Detect which cell encompasses the target text, then output its [x, y] center coordinate. 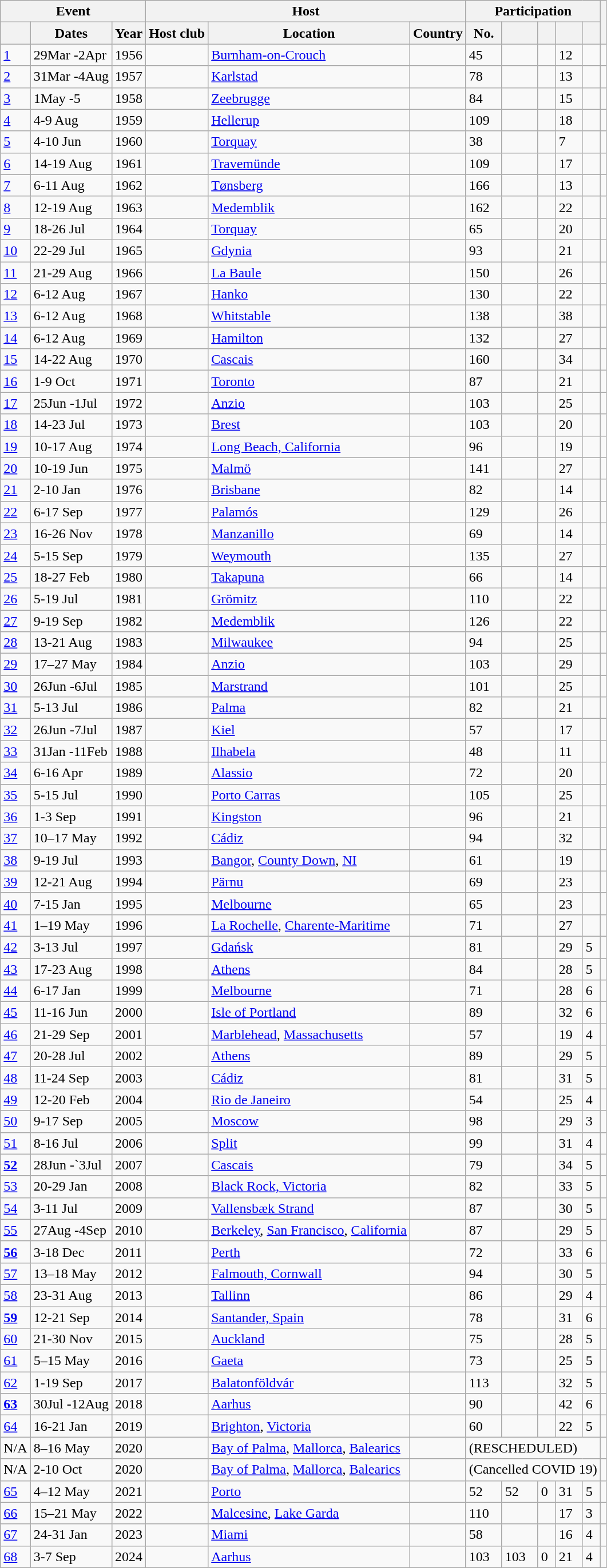
11-16 Jun [71, 1013]
Santander, Spain [309, 1317]
La Baule [309, 273]
Hanko [309, 295]
1984 [129, 664]
21-29 Aug [71, 273]
No. [484, 33]
(RESCHEDULED) [533, 1448]
1961 [129, 164]
Gdańsk [309, 947]
5-13 Jul [71, 708]
135 [484, 555]
67 [15, 1535]
50 [15, 1121]
23-31 Aug [71, 1295]
2017 [129, 1383]
1965 [129, 250]
1988 [129, 751]
31Mar -4Aug [71, 77]
12-21 Aug [71, 882]
Location [309, 33]
129 [484, 512]
6-11 Aug [71, 185]
2014 [129, 1317]
1-3 Sep [71, 817]
Perth [309, 1252]
2005 [129, 1121]
3-7 Sep [71, 1557]
35 [15, 795]
51 [15, 1143]
1976 [129, 490]
Participation [533, 11]
Black Rock, Victoria [309, 1187]
2022 [129, 1513]
Year [129, 33]
2016 [129, 1361]
1992 [129, 838]
1983 [129, 643]
Vallensbæk Strand [309, 1208]
1962 [129, 185]
Alassio [309, 773]
1–19 May [71, 925]
1957 [129, 77]
8–16 May [71, 1448]
150 [484, 273]
Grömitz [309, 599]
10-17 Aug [71, 447]
1994 [129, 882]
1958 [129, 98]
Palamós [309, 512]
10-19 Jun [71, 468]
41 [15, 925]
Ilhabela [309, 751]
1956 [129, 55]
Pärnu [309, 882]
10–17 May [71, 838]
Palma [309, 708]
1977 [129, 512]
16-26 Nov [71, 534]
Hamilton [309, 338]
18-27 Feb [71, 577]
Gdynia [309, 250]
26Jun -7Jul [71, 730]
2010 [129, 1230]
20-28 Jul [71, 1056]
18-26 Jul [71, 229]
Toronto [309, 381]
1997 [129, 947]
24-31 Jan [71, 1535]
62 [15, 1383]
Marstrand [309, 686]
Bangor, County Down, NI [309, 860]
5-19 Jul [71, 599]
63 [15, 1404]
2019 [129, 1426]
Rio de Janeiro [309, 1100]
Whitstable [309, 316]
36 [15, 817]
166 [484, 185]
2023 [129, 1535]
1972 [129, 403]
2001 [129, 1034]
1982 [129, 620]
2008 [129, 1187]
2-10 Oct [71, 1470]
(Cancelled COVID 19) [533, 1470]
113 [484, 1383]
1970 [129, 360]
16-21 Jan [71, 1426]
30Jul -12Aug [71, 1404]
90 [484, 1404]
53 [15, 1187]
Split [309, 1143]
55 [15, 1230]
8-16 Jul [71, 1143]
101 [484, 686]
Malcesine, Lake Garda [309, 1513]
130 [484, 295]
9-19 Jul [71, 860]
2000 [129, 1013]
29Mar -2Apr [71, 55]
13-21 Aug [71, 643]
Malmö [309, 468]
Hellerup [309, 120]
2012 [129, 1273]
2-10 Jan [71, 490]
14-19 Aug [71, 164]
160 [484, 360]
39 [15, 882]
Travemünde [309, 164]
2002 [129, 1056]
Takapuna [309, 577]
132 [484, 338]
1971 [129, 381]
162 [484, 207]
3-18 Dec [71, 1252]
12-20 Feb [71, 1100]
Host club [177, 33]
Burnham-on-Crouch [309, 55]
14-22 Aug [71, 360]
2015 [129, 1339]
1974 [129, 447]
59 [15, 1317]
3-11 Jul [71, 1208]
40 [15, 904]
14-23 Jul [71, 425]
138 [484, 316]
2024 [129, 1557]
12-21 Sep [71, 1317]
1981 [129, 599]
1975 [129, 468]
99 [484, 1143]
43 [15, 969]
37 [15, 838]
Tallinn [309, 1295]
Weymouth [309, 555]
2 [15, 77]
1979 [129, 555]
1989 [129, 773]
Event [73, 11]
Brisbane [309, 490]
2018 [129, 1404]
5-15 Jul [71, 795]
24 [15, 555]
4-9 Aug [71, 120]
11-24 Sep [71, 1078]
1978 [129, 534]
Karlstad [309, 77]
1998 [129, 969]
1987 [129, 730]
Gaeta [309, 1361]
86 [484, 1295]
Berkeley, San Francisco, California [309, 1230]
13–18 May [71, 1273]
75 [484, 1339]
4-10 Jun [71, 142]
1-19 Sep [71, 1383]
1995 [129, 904]
93 [484, 250]
79 [484, 1165]
27Aug -4Sep [71, 1230]
1973 [129, 425]
1986 [129, 708]
68 [15, 1557]
Porto [309, 1491]
4–12 May [71, 1491]
2006 [129, 1143]
Kingston [309, 817]
47 [15, 1056]
7-15 Jan [71, 904]
1968 [129, 316]
44 [15, 991]
1990 [129, 795]
10 [15, 250]
Tønsberg [309, 185]
9-19 Sep [71, 620]
Moscow [309, 1121]
5-15 Sep [71, 555]
6-16 Apr [71, 773]
1969 [129, 338]
2011 [129, 1252]
1963 [129, 207]
12-19 Aug [71, 207]
1985 [129, 686]
1999 [129, 991]
17-23 Aug [71, 969]
1964 [129, 229]
21-30 Nov [71, 1339]
2004 [129, 1100]
56 [15, 1252]
Balatonföldvár [309, 1383]
21-29 Sep [71, 1034]
6-17 Sep [71, 512]
Falmouth, Cornwall [309, 1273]
Milwaukee [309, 643]
1966 [129, 273]
1-9 Oct [71, 381]
1May -5 [71, 98]
26Jun -6Jul [71, 686]
20-29 Jan [71, 1187]
Host [306, 11]
1959 [129, 120]
15–21 May [71, 1513]
49 [15, 1100]
9 [15, 229]
64 [15, 1426]
Zeebrugge [309, 98]
Isle of Portland [309, 1013]
141 [484, 468]
Marblehead, Massachusetts [309, 1034]
2021 [129, 1491]
28Jun -`3Jul [71, 1165]
1993 [129, 860]
Brest [309, 425]
105 [484, 795]
5–15 May [71, 1361]
La Rochelle, Charente-Maritime [309, 925]
1991 [129, 817]
31Jan -11Feb [71, 751]
Miami [309, 1535]
126 [484, 620]
25Jun -1Jul [71, 403]
Long Beach, California [309, 447]
1 [15, 55]
Kiel [309, 730]
8 [15, 207]
2003 [129, 1078]
Country [438, 33]
2009 [129, 1208]
1996 [129, 925]
98 [484, 1121]
Manzanillo [309, 534]
1967 [129, 295]
Porto Carras [309, 795]
46 [15, 1034]
Brighton, Victoria [309, 1426]
3-13 Jul [71, 947]
22-29 Jul [71, 250]
1960 [129, 142]
9-17 Sep [71, 1121]
6-17 Jan [71, 991]
73 [484, 1361]
Dates [71, 33]
2013 [129, 1295]
1980 [129, 577]
2007 [129, 1165]
Auckland [309, 1339]
17–27 May [71, 664]
